Return the [X, Y] coordinate for the center point of the cell that contains the specified text.  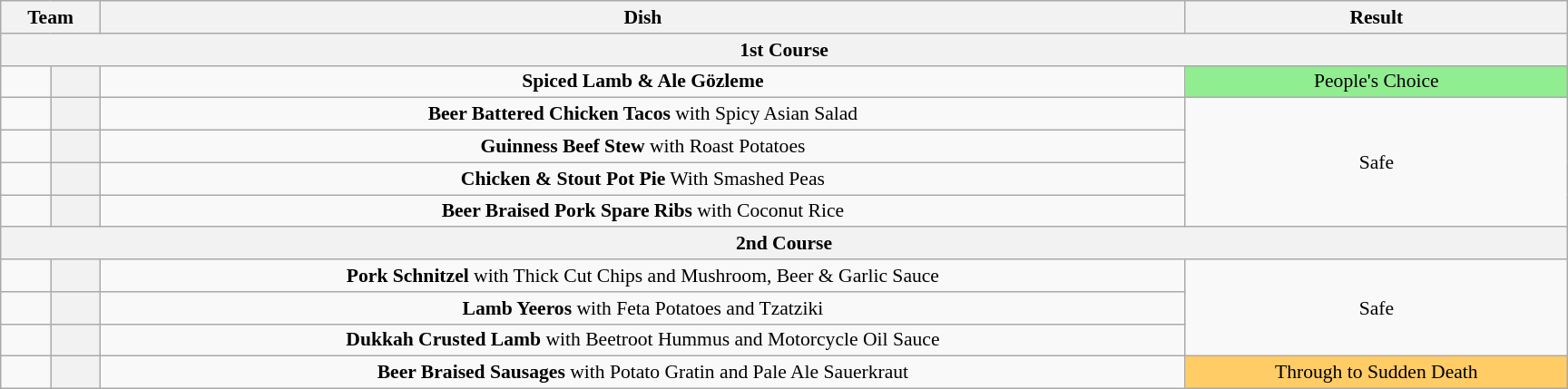
1st Course [784, 50]
Beer Braised Sausages with Potato Gratin and Pale Ale Sauerkraut [642, 373]
Chicken & Stout Pot Pie With Smashed Peas [642, 179]
Dish [642, 17]
2nd Course [784, 244]
Pork Schnitzel with Thick Cut Chips and Mushroom, Beer & Garlic Sauce [642, 276]
Dukkah Crusted Lamb with Beetroot Hummus and Motorcycle Oil Sauce [642, 340]
Lamb Yeeros with Feta Potatoes and Tzatziki [642, 308]
Beer Battered Chicken Tacos with Spicy Asian Salad [642, 114]
Team [51, 17]
Spiced Lamb & Ale Gözleme [642, 82]
Result [1376, 17]
Through to Sudden Death [1376, 373]
Beer Braised Pork Spare Ribs with Coconut Rice [642, 211]
People's Choice [1376, 82]
Guinness Beef Stew with Roast Potatoes [642, 147]
